Find where the given text appears and provide that cell's center as (x, y) coordinate. 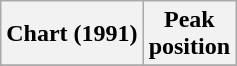
Peakposition (189, 34)
Chart (1991) (72, 34)
